Output the (X, Y) coordinate of the center of the cell containing the given text.  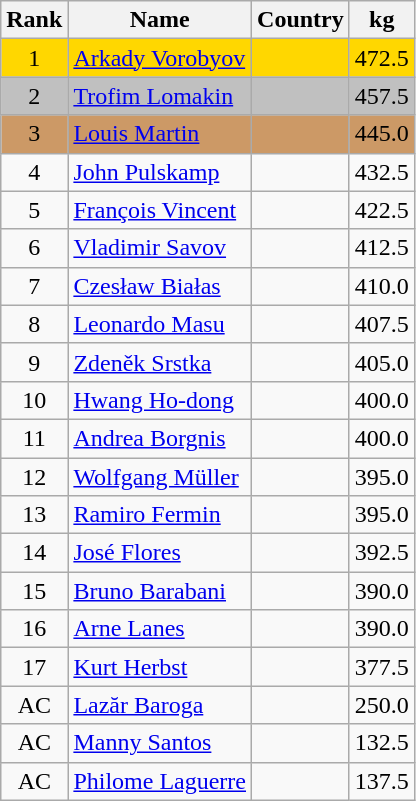
11 (34, 438)
Country (301, 20)
6 (34, 248)
5 (34, 210)
Vladimir Savov (160, 248)
15 (34, 591)
407.5 (382, 324)
Wolfgang Müller (160, 477)
Manny Santos (160, 743)
412.5 (382, 248)
Arkady Vorobyov (160, 58)
John Pulskamp (160, 172)
Zdeněk Srstka (160, 362)
kg (382, 20)
Leonardo Masu (160, 324)
Hwang Ho-dong (160, 400)
François Vincent (160, 210)
12 (34, 477)
Philome Laguerre (160, 781)
Trofim Lomakin (160, 96)
377.5 (382, 667)
Bruno Barabani (160, 591)
457.5 (382, 96)
2 (34, 96)
16 (34, 629)
7 (34, 286)
10 (34, 400)
410.0 (382, 286)
Lazăr Baroga (160, 705)
422.5 (382, 210)
Arne Lanes (160, 629)
432.5 (382, 172)
Name (160, 20)
17 (34, 667)
472.5 (382, 58)
392.5 (382, 553)
132.5 (382, 743)
1 (34, 58)
Ramiro Fermin (160, 515)
Andrea Borgnis (160, 438)
Kurt Herbst (160, 667)
14 (34, 553)
Louis Martin (160, 134)
3 (34, 134)
250.0 (382, 705)
Czesław Białas (160, 286)
José Flores (160, 553)
13 (34, 515)
4 (34, 172)
9 (34, 362)
Rank (34, 20)
405.0 (382, 362)
137.5 (382, 781)
445.0 (382, 134)
8 (34, 324)
